Determine the (x, y) coordinate at the center of the cell enclosing the given text.  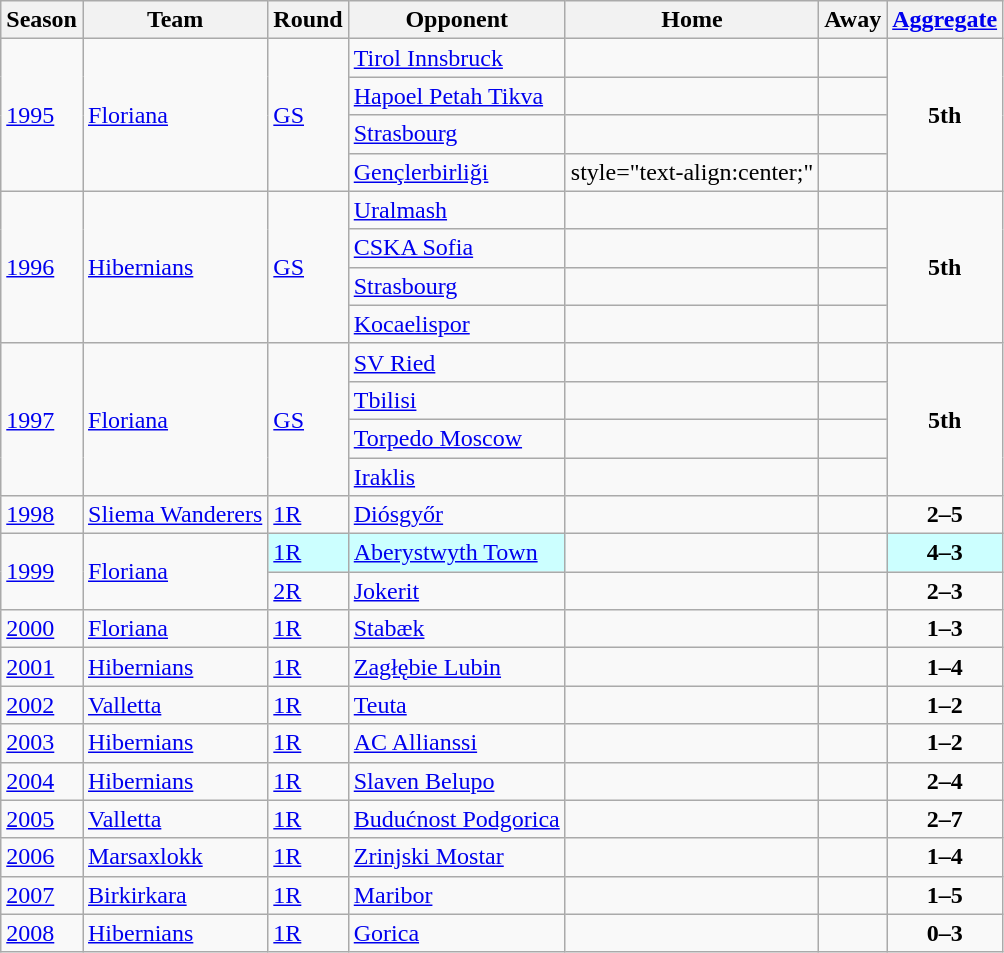
2002 (42, 705)
Iraklis (456, 477)
Opponent (456, 20)
Uralmash (456, 210)
2004 (42, 781)
1998 (42, 515)
Aggregate (945, 20)
Zagłębie Lubin (456, 667)
2R (308, 591)
Jokerit (456, 591)
Aberystwyth Town (456, 553)
2006 (42, 857)
Gençlerbirliği (456, 172)
2008 (42, 933)
0–3 (945, 933)
2–4 (945, 781)
Gorica (456, 933)
Season (42, 20)
1997 (42, 419)
1–3 (945, 629)
Marsaxlokk (174, 857)
CSKA Sofia (456, 248)
1–5 (945, 895)
Hapoel Petah Tikva (456, 96)
1999 (42, 572)
1995 (42, 115)
Team (174, 20)
2000 (42, 629)
4–3 (945, 553)
Home (692, 20)
Maribor (456, 895)
2–7 (945, 819)
style="text-align:center;" (692, 172)
Budućnost Podgorica (456, 819)
Stabæk (456, 629)
Kocaelispor (456, 324)
2003 (42, 743)
SV Ried (456, 362)
Teuta (456, 705)
2007 (42, 895)
AC Allianssi (456, 743)
2–3 (945, 591)
1996 (42, 267)
Diósgyőr (456, 515)
Slaven Belupo (456, 781)
Birkirkara (174, 895)
Away (853, 20)
2001 (42, 667)
Zrinjski Mostar (456, 857)
2–5 (945, 515)
2005 (42, 819)
Torpedo Moscow (456, 438)
Round (308, 20)
Sliema Wanderers (174, 515)
Tirol Innsbruck (456, 58)
Tbilisi (456, 400)
